Return (x, y) of the center of cell containing provided text 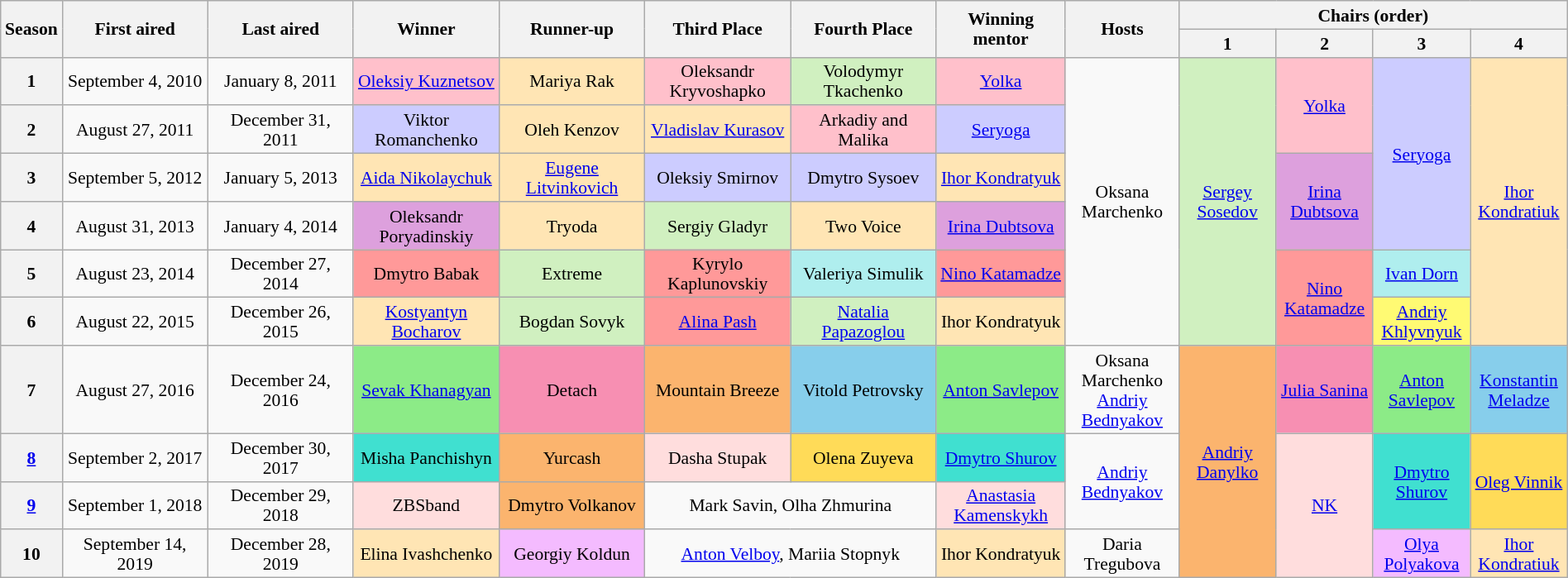
Oleksandr Poryadinskiy (426, 226)
Two Voice (863, 226)
December 27, 2014 (280, 274)
Sergiy Gladyr (718, 226)
Viktor Romanchenko (426, 130)
August 23, 2014 (135, 274)
September 1, 2018 (135, 505)
Oleh Kenzov (571, 130)
Hosts (1121, 29)
Eugene Litvinkovich (571, 178)
Oksana MarchenkoAndriy Bednyakov (1121, 389)
Vladislav Kurasov (718, 130)
Daria Tregubova (1121, 554)
Bogdan Sovyk (571, 322)
Dmytro Babak (426, 274)
December 30, 2017 (280, 457)
Winning mentor (1001, 29)
Oleksiy Smirnov (718, 178)
Fourth Place (863, 29)
January 8, 2011 (280, 81)
Volodymyr Tkachenko (863, 81)
6 (31, 322)
Elina Ivashchenko (426, 554)
Misha Panchishyn (426, 457)
ZBSband (426, 505)
Alina Pash (718, 322)
Runner-up (571, 29)
Sergey Sosedov (1227, 202)
Andriy Khlyvnyuk (1421, 322)
January 5, 2013 (280, 178)
September 2, 2017 (135, 457)
December 29, 2018 (280, 505)
Andriy Bednyakov (1121, 481)
December 31, 2011 (280, 130)
January 4, 2014 (280, 226)
August 31, 2013 (135, 226)
Ivan Dorn (1421, 274)
Winner (426, 29)
Tryoda (571, 226)
First aired (135, 29)
Anton Velboy, Mariia Stopnyk (791, 554)
Georgiy Koldun (571, 554)
9 (31, 505)
Vitold Petrovsky (863, 389)
Natalia Papazoglou (863, 322)
8 (31, 457)
Andriy Danylko (1227, 461)
Oleg Vinnik (1519, 481)
Mark Savin, Olha Zhmurina (791, 505)
August 27, 2016 (135, 389)
Yurcash (571, 457)
December 26, 2015 (280, 322)
Julia Sanina (1325, 389)
September 14, 2019 (135, 554)
August 27, 2011 (135, 130)
Mariya Rak (571, 81)
NK (1325, 505)
Season (31, 29)
Olena Zuyeva (863, 457)
Olya Polyakova (1421, 554)
Kostyantyn Bocharov (426, 322)
Dmytro Sysoev (863, 178)
Oksana Marchenko (1121, 202)
Dasha Stupak (718, 457)
Detach (571, 389)
Kyrylo Kaplunovskiy (718, 274)
Anastasia Kamenskykh (1001, 505)
September 4, 2010 (135, 81)
December 28, 2019 (280, 554)
Aida Nikolaychuk (426, 178)
Mountain Breeze (718, 389)
Konstantin Meladze (1519, 389)
Extreme (571, 274)
August 22, 2015 (135, 322)
Sevak Khanagyan (426, 389)
Valeriya Simulik (863, 274)
Oleksandr Kryvoshapko (718, 81)
Dmytro Volkanov (571, 505)
Chairs (order) (1373, 15)
Arkadiy and Malika (863, 130)
5 (31, 274)
Third Place (718, 29)
September 5, 2012 (135, 178)
Oleksiy Kuznetsov (426, 81)
7 (31, 389)
10 (31, 554)
Last aired (280, 29)
December 24, 2016 (280, 389)
